Pinpoint the cell where the given text exists, returning its (X, Y) midpoint coordinate. 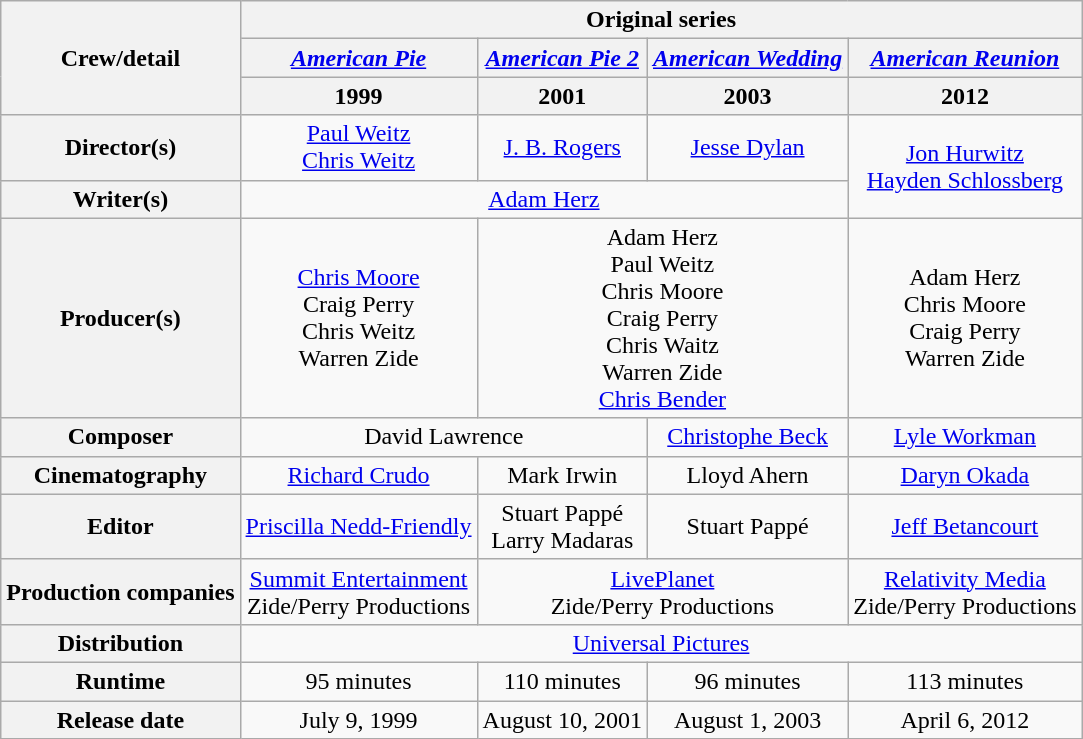
1999 (358, 96)
Christophe Beck (747, 437)
Original series (661, 20)
LivePlanet Zide/Perry Productions (662, 592)
Adam Herz Paul Weitz Chris Moore Craig Perry Chris Waitz Warren Zide Chris Bender (662, 318)
Adam Herz (544, 199)
95 minutes (358, 681)
Richard Crudo (358, 475)
Crew/detail (120, 58)
96 minutes (747, 681)
Jeff Betancourt (965, 526)
Release date (120, 719)
American Reunion (965, 58)
Chris Moore Craig Perry Chris Weitz Warren Zide (358, 318)
Summit Entertainment Zide/Perry Productions (358, 592)
Priscilla Nedd-Friendly (358, 526)
Editor (120, 526)
Production companies (120, 592)
April 6, 2012 (965, 719)
J. B. Rogers (562, 148)
Director(s) (120, 148)
113 minutes (965, 681)
Distribution (120, 643)
July 9, 1999 (358, 719)
Jesse Dylan (747, 148)
American Wedding (747, 58)
Stuart Pappé (747, 526)
Stuart Pappé Larry Madaras (562, 526)
Mark Irwin (562, 475)
Daryn Okada (965, 475)
Lyle Workman (965, 437)
American Pie 2 (562, 58)
110 minutes (562, 681)
2001 (562, 96)
Runtime (120, 681)
2003 (747, 96)
Producer(s) (120, 318)
August 10, 2001 (562, 719)
Writer(s) (120, 199)
Jon Hurwitz Hayden Schlossberg (965, 166)
Composer (120, 437)
August 1, 2003 (747, 719)
Adam Herz Chris Moore Craig Perry Warren Zide (965, 318)
Relativity Media Zide/Perry Productions (965, 592)
Cinematography (120, 475)
American Pie (358, 58)
Universal Pictures (661, 643)
Paul Weitz Chris Weitz (358, 148)
David Lawrence (444, 437)
2012 (965, 96)
Lloyd Ahern (747, 475)
